Detect which cell encompasses the target text, then output its [x, y] center coordinate. 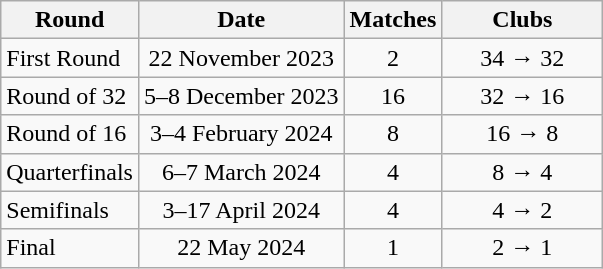
34 → 32 [522, 58]
Round of 16 [70, 134]
Semifinals [70, 210]
3–17 April 2024 [241, 210]
16 [393, 96]
5–8 December 2023 [241, 96]
Date [241, 20]
Round [70, 20]
22 May 2024 [241, 248]
6–7 March 2024 [241, 172]
Quarterfinals [70, 172]
32 → 16 [522, 96]
16 → 8 [522, 134]
3–4 February 2024 [241, 134]
Final [70, 248]
2 [393, 58]
8 → 4 [522, 172]
22 November 2023 [241, 58]
Round of 32 [70, 96]
Clubs [522, 20]
2 → 1 [522, 248]
Matches [393, 20]
8 [393, 134]
4 → 2 [522, 210]
1 [393, 248]
First Round [70, 58]
